Provide the (x, y) coordinate of the cell's center where the given text is located.  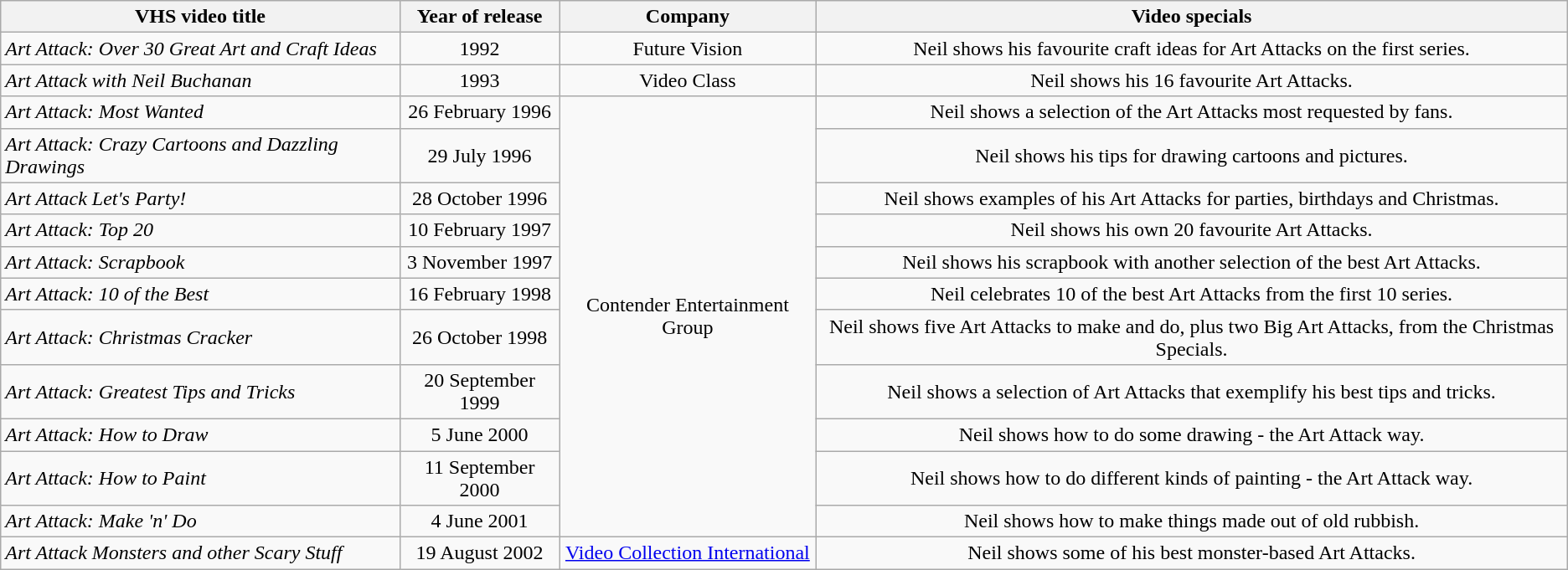
Art Attack: Greatest Tips and Tricks (200, 392)
Video Collection International (688, 553)
Art Attack: Top 20 (200, 230)
Art Attack: How to Paint (200, 477)
Art Attack: Most Wanted (200, 112)
VHS video title (200, 17)
11 September 2000 (479, 477)
Video Class (688, 80)
Neil celebrates 10 of the best Art Attacks from the first 10 series. (1191, 294)
Art Attack: 10 of the Best (200, 294)
Neil shows how to do some drawing - the Art Attack way. (1191, 434)
Art Attack with Neil Buchanan (200, 80)
Neil shows a selection of the Art Attacks most requested by fans. (1191, 112)
Future Vision (688, 49)
Art Attack Monsters and other Scary Stuff (200, 553)
4 June 2001 (479, 521)
1992 (479, 49)
16 February 1998 (479, 294)
26 February 1996 (479, 112)
Neil shows his scrapbook with another selection of the best Art Attacks. (1191, 262)
Art Attack: Christmas Cracker (200, 336)
Neil shows his tips for drawing cartoons and pictures. (1191, 156)
Neil shows his own 20 favourite Art Attacks. (1191, 230)
10 February 1997 (479, 230)
26 October 1998 (479, 336)
Art Attack Let's Party! (200, 198)
1993 (479, 80)
20 September 1999 (479, 392)
Contender Entertainment Group (688, 316)
Company (688, 17)
Video specials (1191, 17)
19 August 2002 (479, 553)
Art Attack: Crazy Cartoons and Dazzling Drawings (200, 156)
28 October 1996 (479, 198)
Neil shows five Art Attacks to make and do, plus two Big Art Attacks, from the Christmas Specials. (1191, 336)
Neil shows how to do different kinds of painting - the Art Attack way. (1191, 477)
Neil shows how to make things made out of old rubbish. (1191, 521)
Art Attack: Make 'n' Do (200, 521)
Art Attack: Scrapbook (200, 262)
5 June 2000 (479, 434)
Neil shows his favourite craft ideas for Art Attacks on the first series. (1191, 49)
Neil shows some of his best monster-based Art Attacks. (1191, 553)
Neil shows his 16 favourite Art Attacks. (1191, 80)
Year of release (479, 17)
Art Attack: Over 30 Great Art and Craft Ideas (200, 49)
Art Attack: How to Draw (200, 434)
29 July 1996 (479, 156)
Neil shows a selection of Art Attacks that exemplify his best tips and tricks. (1191, 392)
3 November 1997 (479, 262)
Neil shows examples of his Art Attacks for parties, birthdays and Christmas. (1191, 198)
